Find where the given text appears and provide that cell's center as [x, y] coordinate. 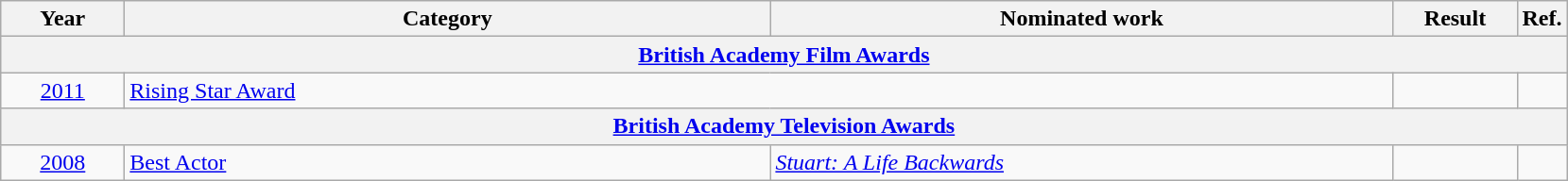
Category [448, 19]
Result [1456, 19]
Stuart: A Life Backwards [1081, 162]
Best Actor [448, 162]
Nominated work [1081, 19]
2011 [62, 90]
2008 [62, 162]
Year [62, 19]
British Academy Film Awards [784, 55]
Rising Star Award [759, 90]
British Academy Television Awards [784, 126]
Ref. [1542, 19]
